For the text-containing cell, return its midpoint in [x, y] coordinate format. 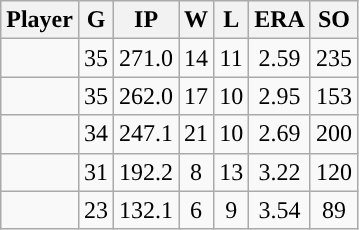
120 [334, 172]
14 [196, 58]
11 [232, 58]
L [232, 20]
23 [96, 210]
Player [40, 20]
SO [334, 20]
200 [334, 134]
13 [232, 172]
153 [334, 96]
2.69 [280, 134]
IP [146, 20]
235 [334, 58]
21 [196, 134]
W [196, 20]
8 [196, 172]
2.95 [280, 96]
3.54 [280, 210]
9 [232, 210]
271.0 [146, 58]
262.0 [146, 96]
89 [334, 210]
G [96, 20]
247.1 [146, 134]
3.22 [280, 172]
34 [96, 134]
2.59 [280, 58]
192.2 [146, 172]
ERA [280, 20]
132.1 [146, 210]
6 [196, 210]
17 [196, 96]
31 [96, 172]
